Output the [X, Y] coordinate of the center of the cell containing the given text.  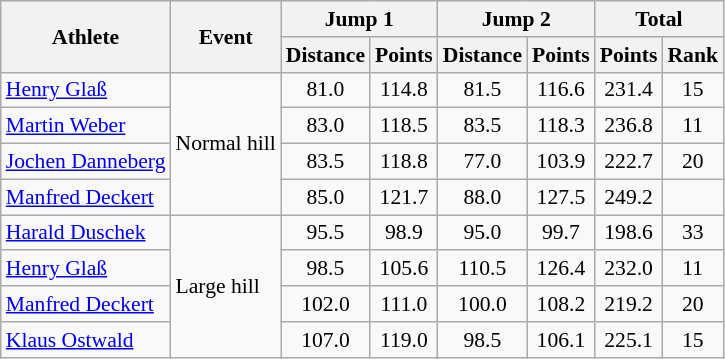
Large hill [226, 286]
232.0 [629, 269]
111.0 [404, 304]
85.0 [326, 197]
99.7 [561, 233]
108.2 [561, 304]
102.0 [326, 304]
77.0 [482, 162]
118.3 [561, 126]
119.0 [404, 340]
105.6 [404, 269]
219.2 [629, 304]
118.8 [404, 162]
236.8 [629, 126]
81.5 [482, 90]
98.9 [404, 233]
Total [659, 19]
106.1 [561, 340]
110.5 [482, 269]
88.0 [482, 197]
83.0 [326, 126]
Harald Duschek [86, 233]
249.2 [629, 197]
225.1 [629, 340]
Martin Weber [86, 126]
231.4 [629, 90]
Jump 2 [516, 19]
222.7 [629, 162]
127.5 [561, 197]
95.5 [326, 233]
Athlete [86, 36]
Event [226, 36]
103.9 [561, 162]
Jochen Danneberg [86, 162]
100.0 [482, 304]
198.6 [629, 233]
126.4 [561, 269]
116.6 [561, 90]
107.0 [326, 340]
95.0 [482, 233]
Klaus Ostwald [86, 340]
Rank [692, 55]
118.5 [404, 126]
121.7 [404, 197]
Normal hill [226, 143]
Jump 1 [360, 19]
81.0 [326, 90]
114.8 [404, 90]
33 [692, 233]
